Return the (x, y) coordinate for the center point of the cell that contains the specified text.  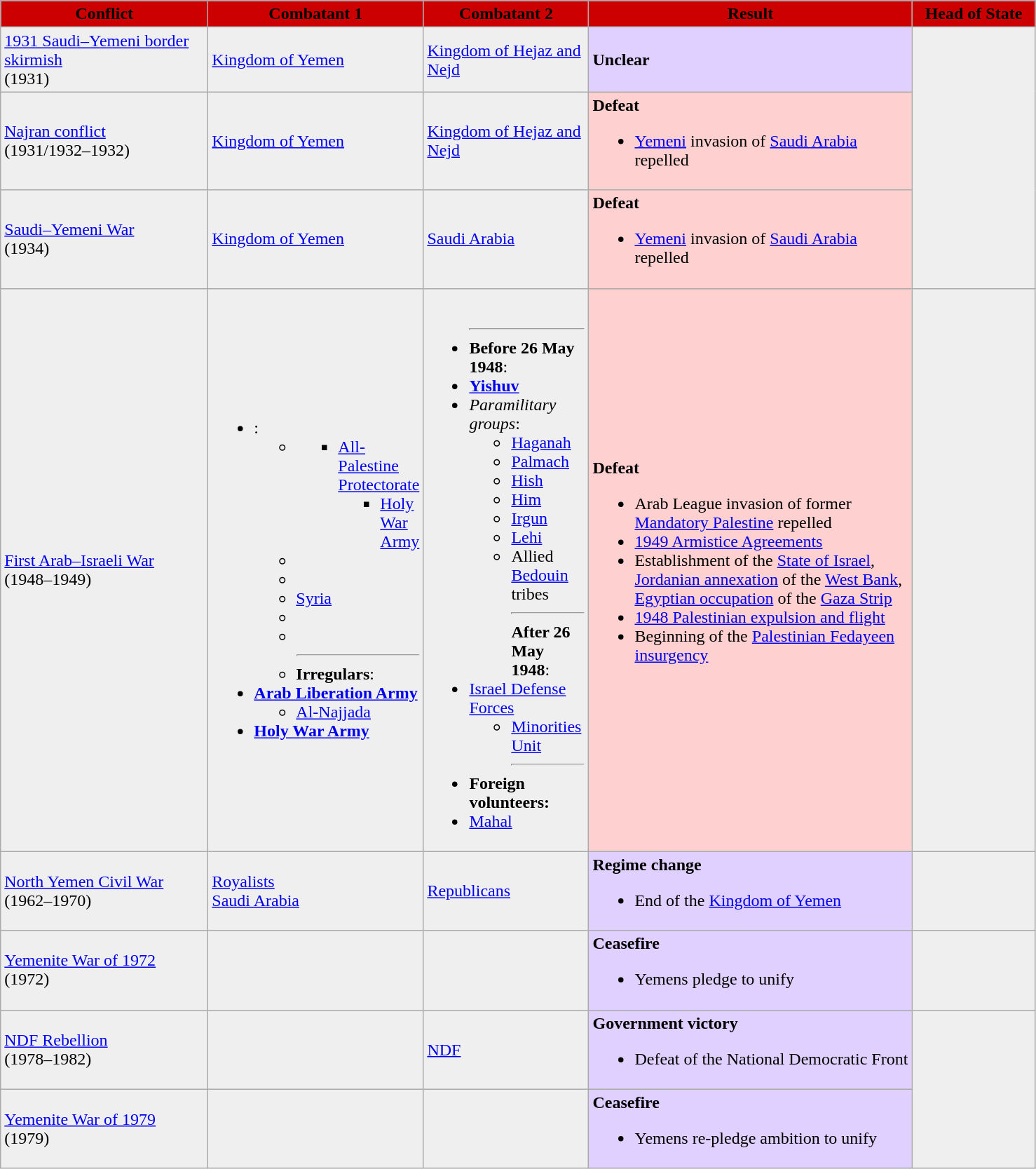
Conflict (104, 14)
NDF Rebellion(1978–1982) (104, 1049)
Yemenite War of 1972(1972) (104, 971)
Najran conflict (1931/1932–1932) (104, 141)
Government victoryDefeat of the National Democratic Front (750, 1049)
Combatant 1 (315, 14)
Head of State (974, 14)
CeasefireYemens re-pledge ambition to unify (750, 1129)
Republicans (506, 891)
Unclear (750, 60)
Yemenite War of 1979(1979) (104, 1129)
Royalists Saudi Arabia (315, 891)
Regime changeEnd of the Kingdom of Yemen (750, 891)
Result (750, 14)
First Arab–Israeli War(1948–1949) (104, 569)
1931 Saudi–Yemeni border skirmish (1931) (104, 60)
: All-Palestine Protectorate Holy War Army SyriaIrregulars: Arab Liberation Army Al-Najjada Holy War Army (315, 569)
CeasefireYemens pledge to unify (750, 971)
NDF (506, 1049)
Combatant 2 (506, 14)
Saudi Arabia (506, 239)
North Yemen Civil War(1962–1970) (104, 891)
Saudi–Yemeni War (1934) (104, 239)
